Determine the (x, y) coordinate at the center of the cell enclosing the given text.  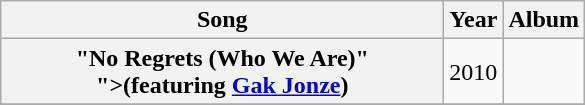
Song (222, 20)
Album (544, 20)
"No Regrets (Who We Are)"">(featuring Gak Jonze) (222, 72)
Year (474, 20)
2010 (474, 72)
